Extract the [x, y] coordinate from the center of the cell holding the provided text.  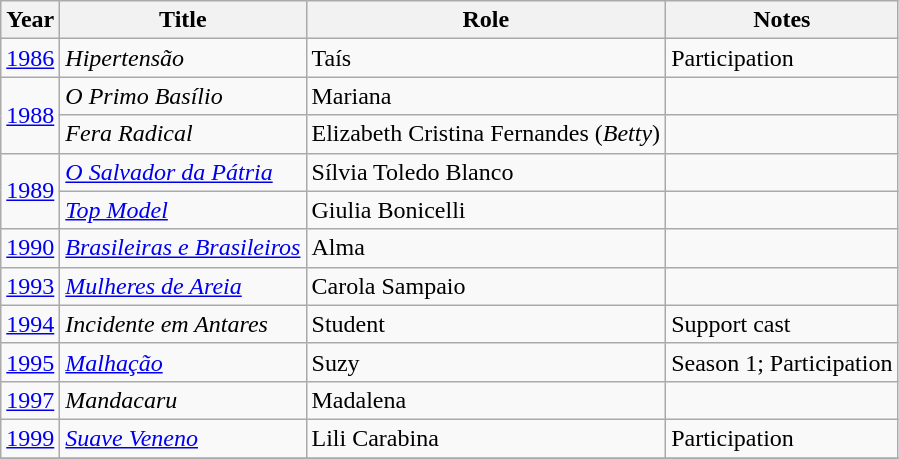
Season 1; Participation [782, 362]
O Salvador da Pátria [183, 172]
Carola Sampaio [486, 286]
Lili Carabina [486, 438]
1988 [30, 115]
Alma [486, 248]
Support cast [782, 324]
Hipertensão [183, 58]
Title [183, 20]
Notes [782, 20]
Taís [486, 58]
O Primo Basílio [183, 96]
Fera Radical [183, 134]
1999 [30, 438]
Student [486, 324]
Mariana [486, 96]
Suzy [486, 362]
Giulia Bonicelli [486, 210]
Incidente em Antares [183, 324]
1994 [30, 324]
Top Model [183, 210]
Madalena [486, 400]
1993 [30, 286]
Elizabeth Cristina Fernandes (Betty) [486, 134]
Role [486, 20]
Mulheres de Areia [183, 286]
Malhação [183, 362]
1989 [30, 191]
Sílvia Toledo Blanco [486, 172]
Mandacaru [183, 400]
Year [30, 20]
1986 [30, 58]
1990 [30, 248]
1997 [30, 400]
Brasileiras e Brasileiros [183, 248]
1995 [30, 362]
Suave Veneno [183, 438]
